Scan for the cell matching the given text and deliver its (x, y) coordinate at center. 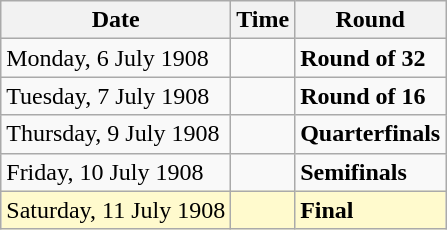
Semifinals (370, 172)
Time (263, 20)
Date (116, 20)
Friday, 10 July 1908 (116, 172)
Round of 32 (370, 58)
Round of 16 (370, 96)
Saturday, 11 July 1908 (116, 210)
Tuesday, 7 July 1908 (116, 96)
Final (370, 210)
Thursday, 9 July 1908 (116, 134)
Quarterfinals (370, 134)
Monday, 6 July 1908 (116, 58)
Round (370, 20)
